Output the [X, Y] coordinate of the center of the cell containing the given text.  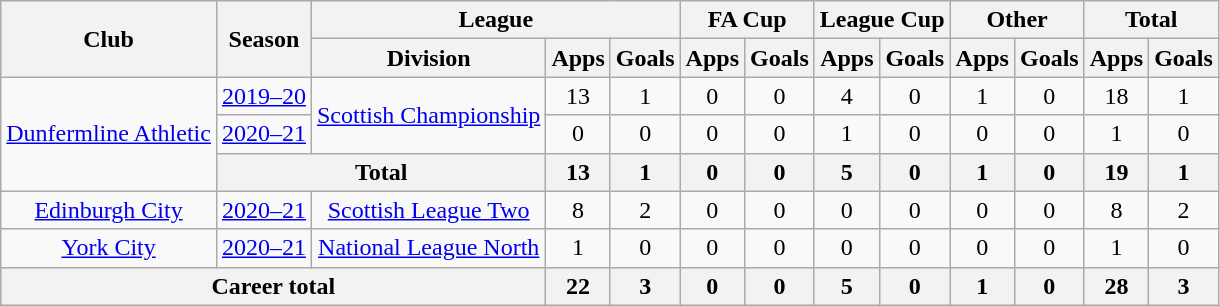
18 [1116, 96]
Career total [274, 286]
Dunfermline Athletic [109, 134]
Edinburgh City [109, 210]
2019–20 [264, 96]
22 [578, 286]
National League North [428, 248]
28 [1116, 286]
York City [109, 248]
19 [1116, 172]
Other [1017, 20]
League Cup [882, 20]
Scottish Championship [428, 115]
FA Cup [747, 20]
Scottish League Two [428, 210]
Division [428, 58]
Season [264, 39]
4 [846, 96]
Club [109, 39]
League [496, 20]
